Scan for the cell matching the given text and deliver its [X, Y] coordinate at center. 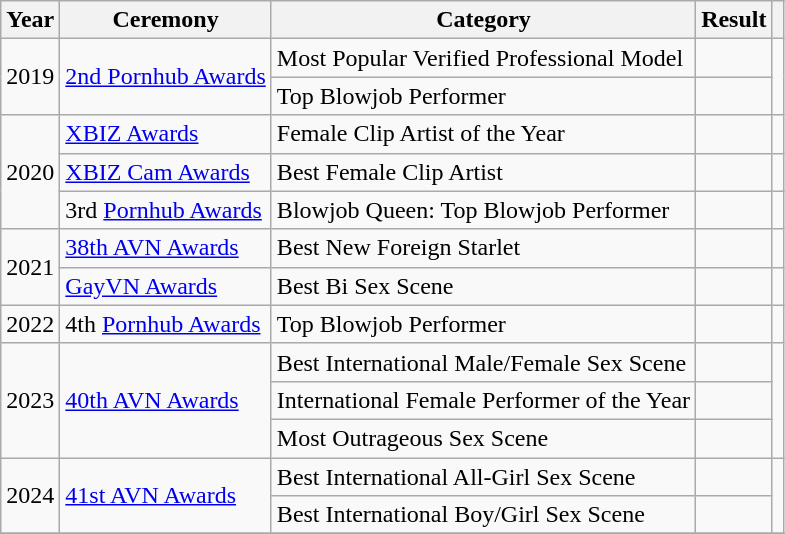
Female Clip Artist of the Year [483, 134]
41st AVN Awards [166, 496]
Best Female Clip Artist [483, 172]
2nd Pornhub Awards [166, 77]
Best International All-Girl Sex Scene [483, 477]
2020 [30, 172]
2022 [30, 324]
2019 [30, 77]
Best Bi Sex Scene [483, 286]
2024 [30, 496]
40th AVN Awards [166, 400]
Blowjob Queen: Top Blowjob Performer [483, 210]
XBIZ Awards [166, 134]
2021 [30, 267]
Result [734, 20]
2023 [30, 400]
Best International Male/Female Sex Scene [483, 362]
International Female Performer of the Year [483, 400]
Most Popular Verified Professional Model [483, 58]
Ceremony [166, 20]
Most Outrageous Sex Scene [483, 438]
Category [483, 20]
GayVN Awards [166, 286]
Best International Boy/Girl Sex Scene [483, 515]
38th AVN Awards [166, 248]
Best New Foreign Starlet [483, 248]
Year [30, 20]
3rd Pornhub Awards [166, 210]
4th Pornhub Awards [166, 324]
XBIZ Cam Awards [166, 172]
